Determine the (x, y) coordinate at the center of the cell enclosing the given text.  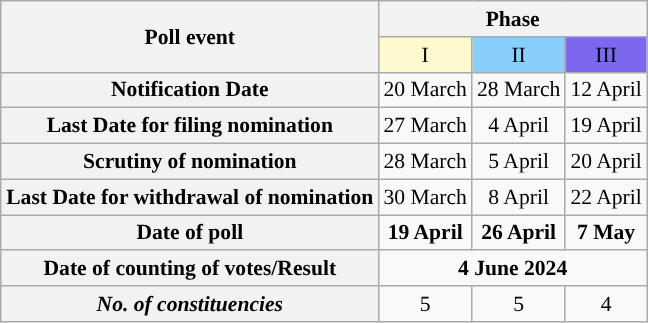
II (518, 54)
30 March (424, 197)
Scrutiny of nomination (190, 161)
8 April (518, 197)
Poll event (190, 36)
Phase (512, 19)
Last Date for filing nomination (190, 126)
27 March (424, 126)
26 April (518, 232)
No. of constituencies (190, 304)
4 June 2024 (512, 268)
4 (606, 304)
Notification Date (190, 90)
20 April (606, 161)
Date of counting of votes/Result (190, 268)
22 April (606, 197)
Last Date for withdrawal of nomination (190, 197)
4 April (518, 126)
7 May (606, 232)
Date of poll (190, 232)
12 April (606, 90)
I (424, 54)
III (606, 54)
5 April (518, 161)
20 March (424, 90)
